Output the [X, Y] coordinate of the center of the cell containing the given text.  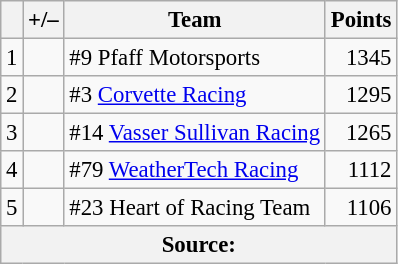
Points [360, 20]
1106 [360, 208]
+/– [44, 20]
#9 Pfaff Motorsports [194, 58]
Source: [199, 245]
#3 Corvette Racing [194, 95]
1112 [360, 170]
1265 [360, 133]
#14 Vasser Sullivan Racing [194, 133]
1 [12, 58]
1345 [360, 58]
3 [12, 133]
4 [12, 170]
#23 Heart of Racing Team [194, 208]
1295 [360, 95]
Team [194, 20]
5 [12, 208]
2 [12, 95]
#79 WeatherTech Racing [194, 170]
